Scan for the cell matching the given text and deliver its (x, y) coordinate at center. 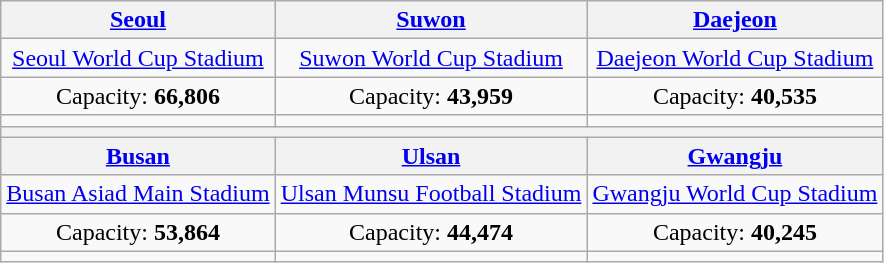
Busan (138, 156)
Capacity: 43,959 (431, 96)
Daejeon World Cup Stadium (735, 58)
Capacity: 40,535 (735, 96)
Daejeon (735, 20)
Suwon (431, 20)
Gwangju World Cup Stadium (735, 194)
Seoul World Cup Stadium (138, 58)
Gwangju (735, 156)
Seoul (138, 20)
Ulsan (431, 156)
Suwon World Cup Stadium (431, 58)
Capacity: 40,245 (735, 232)
Capacity: 44,474 (431, 232)
Ulsan Munsu Football Stadium (431, 194)
Busan Asiad Main Stadium (138, 194)
Capacity: 66,806 (138, 96)
Capacity: 53,864 (138, 232)
